Output the [X, Y] coordinate of the center of the cell containing the given text.  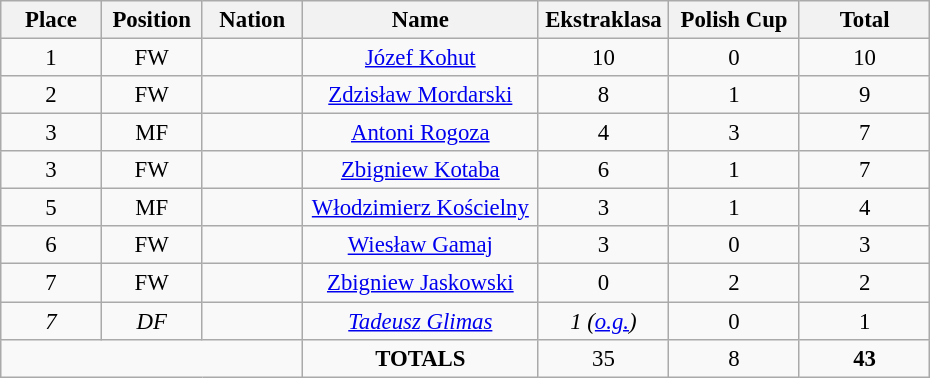
9 [864, 95]
Tadeusz Glimas [421, 321]
Józef Kohut [421, 58]
Zbigniew Jaskowski [421, 283]
Włodzimierz Kościelny [421, 208]
Position [152, 20]
Zbigniew Kotaba [421, 170]
Zdzisław Mordarski [421, 95]
TOTALS [421, 358]
Place [52, 20]
35 [604, 358]
DF [152, 321]
1 (o.g.) [604, 321]
Ekstraklasa [604, 20]
Nation [252, 20]
Name [421, 20]
43 [864, 358]
Wiesław Gamaj [421, 245]
Polish Cup [734, 20]
5 [52, 208]
Antoni Rogoza [421, 133]
Total [864, 20]
